Output the (x, y) coordinate of the center of the cell containing the given text.  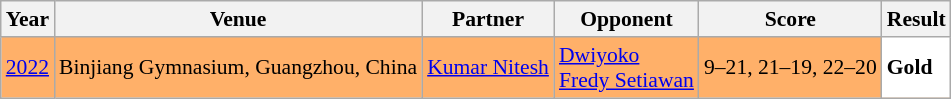
2022 (28, 68)
Binjiang Gymnasium, Guangzhou, China (238, 68)
Kumar Nitesh (488, 68)
Year (28, 19)
9–21, 21–19, 22–20 (790, 68)
Gold (916, 68)
Dwiyoko Fredy Setiawan (626, 68)
Venue (238, 19)
Result (916, 19)
Score (790, 19)
Partner (488, 19)
Opponent (626, 19)
